Determine the (X, Y) coordinate at the center of the cell enclosing the given text.  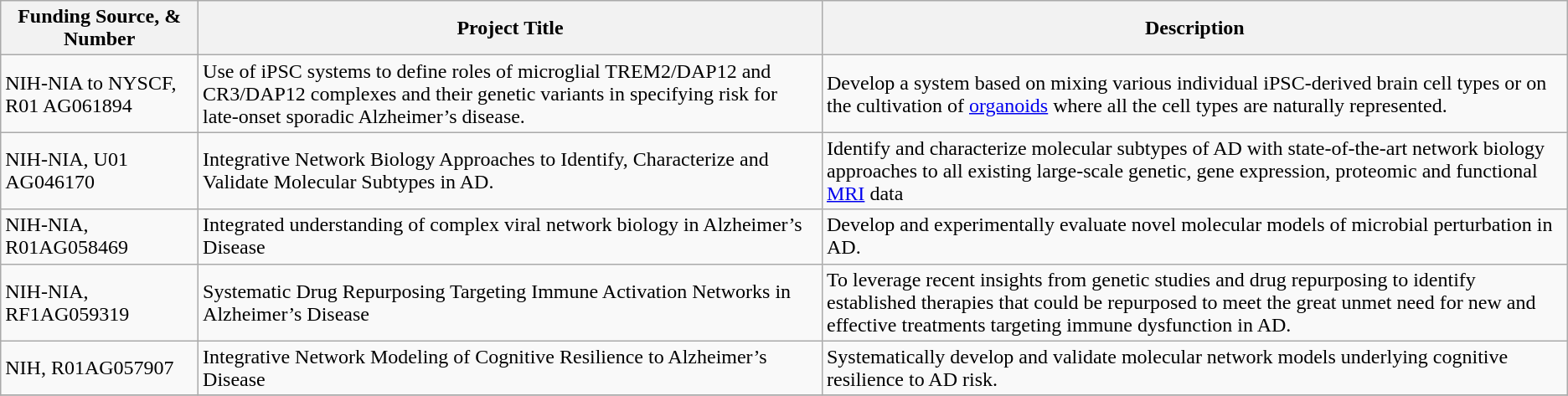
Description (1194, 28)
Systematic Drug Repurposing Targeting Immune Activation Networks in Alzheimer’s Disease (511, 302)
NIH-NIA, RF1AG059319 (100, 302)
Funding Source, & Number (100, 28)
Develop and experimentally evaluate novel molecular models of microbial perturbation in AD. (1194, 236)
Systematically develop and validate molecular network models underlying cognitive resilience to AD risk. (1194, 368)
Integrative Network Modeling of Cognitive Resilience to Alzheimer’s Disease (511, 368)
NIH-NIA to NYSCF, R01 AG061894 (100, 94)
NIH, R01AG057907 (100, 368)
NIH-NIA, U01 AG046170 (100, 171)
Integrative Network Biology Approaches to Identify, Characterize and Validate Molecular Subtypes in AD. (511, 171)
Integrated understanding of complex viral network biology in Alzheimer’s Disease (511, 236)
NIH-NIA, R01AG058469 (100, 236)
Project Title (511, 28)
